Capture the cell that displays the provided text and extract its [x, y] central coordinate. 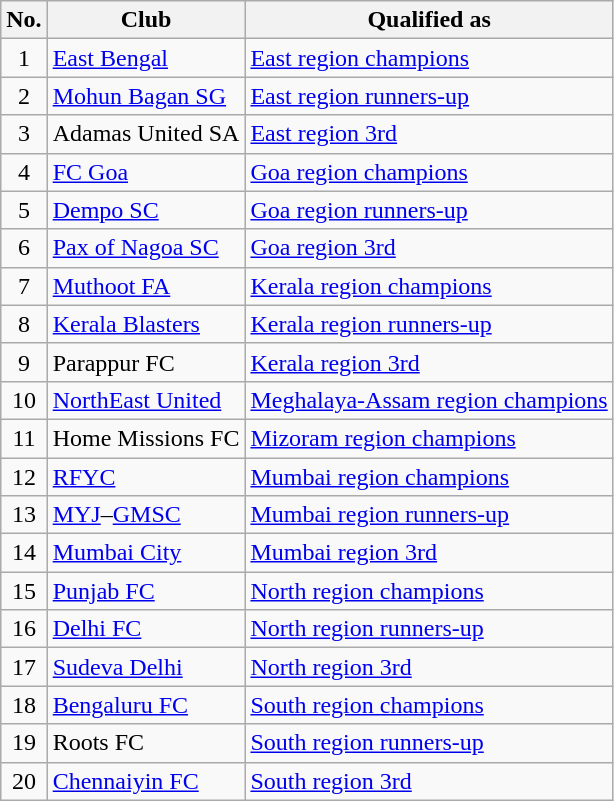
Adamas United SA [146, 134]
19 [24, 743]
1 [24, 58]
Home Missions FC [146, 438]
Mumbai region runners-up [429, 515]
20 [24, 781]
4 [24, 172]
Dempo SC [146, 210]
16 [24, 629]
8 [24, 324]
3 [24, 134]
Roots FC [146, 743]
Kerala Blasters [146, 324]
East Bengal [146, 58]
Qualified as [429, 20]
Meghalaya-Assam region champions [429, 400]
Mizoram region champions [429, 438]
Goa region champions [429, 172]
Kerala region runners-up [429, 324]
15 [24, 591]
Delhi FC [146, 629]
2 [24, 96]
FC Goa [146, 172]
Club [146, 20]
Bengaluru FC [146, 705]
6 [24, 248]
5 [24, 210]
Kerala region champions [429, 286]
South region 3rd [429, 781]
RFYC [146, 477]
North region runners-up [429, 629]
7 [24, 286]
Sudeva Delhi [146, 667]
9 [24, 362]
17 [24, 667]
Parappur FC [146, 362]
South region champions [429, 705]
East region 3rd [429, 134]
North region champions [429, 591]
Mumbai region champions [429, 477]
18 [24, 705]
Mumbai City [146, 553]
Mohun Bagan SG [146, 96]
No. [24, 20]
North region 3rd [429, 667]
11 [24, 438]
Chennaiyin FC [146, 781]
Kerala region 3rd [429, 362]
East region champions [429, 58]
Mumbai region 3rd [429, 553]
Goa region runners-up [429, 210]
Muthoot FA [146, 286]
South region runners-up [429, 743]
12 [24, 477]
Pax of Nagoa SC [146, 248]
14 [24, 553]
East region runners-up [429, 96]
10 [24, 400]
Goa region 3rd [429, 248]
13 [24, 515]
NorthEast United [146, 400]
Punjab FC [146, 591]
MYJ–GMSC [146, 515]
